Determine the (X, Y) coordinate at the center of the cell enclosing the given text.  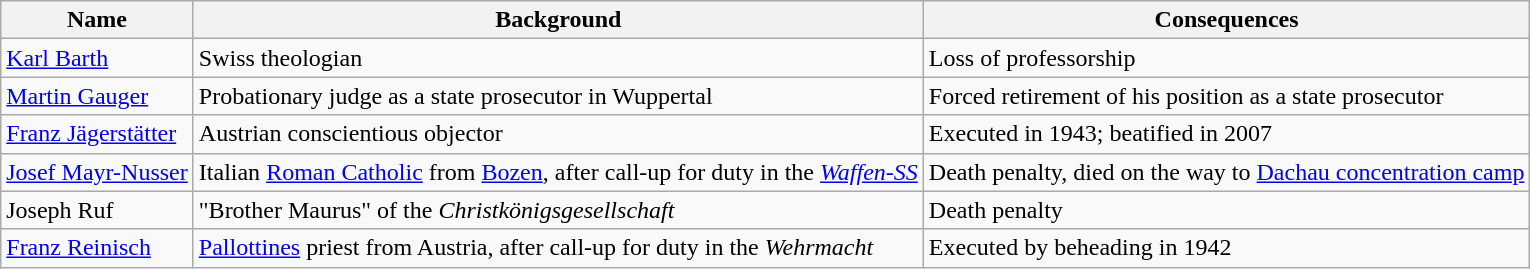
Austrian conscientious objector (558, 134)
Martin Gauger (98, 96)
Executed in 1943; beatified in 2007 (1226, 134)
Pallottines priest from Austria, after call-up for duty in the Wehrmacht (558, 248)
Executed by beheading in 1942 (1226, 248)
Background (558, 20)
Joseph Ruf (98, 210)
Death penalty (1226, 210)
Swiss theologian (558, 58)
Josef Mayr-Nusser (98, 172)
Death penalty, died on the way to Dachau concentration camp (1226, 172)
Consequences (1226, 20)
Forced retirement of his position as a state prosecutor (1226, 96)
Karl Barth (98, 58)
"Brother Maurus" of the Christkönigsgesellschaft (558, 210)
Loss of professorship (1226, 58)
Franz Reinisch (98, 248)
Italian Roman Catholic from Bozen, after call-up for duty in the Waffen-SS (558, 172)
Probationary judge as a state prosecutor in Wuppertal (558, 96)
Franz Jägerstätter (98, 134)
Name (98, 20)
